Return the (X, Y) coordinate for the center point of the cell that contains the specified text.  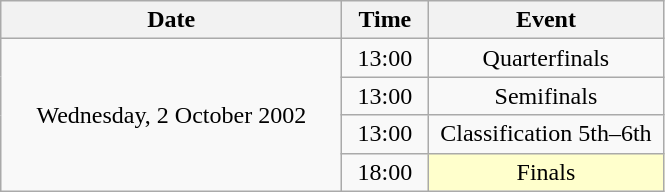
Classification 5th–6th (546, 134)
Quarterfinals (546, 58)
Time (385, 20)
18:00 (385, 172)
Semifinals (546, 96)
Finals (546, 172)
Wednesday, 2 October 2002 (172, 115)
Event (546, 20)
Date (172, 20)
